Detect which cell encompasses the target text, then output its (X, Y) center coordinate. 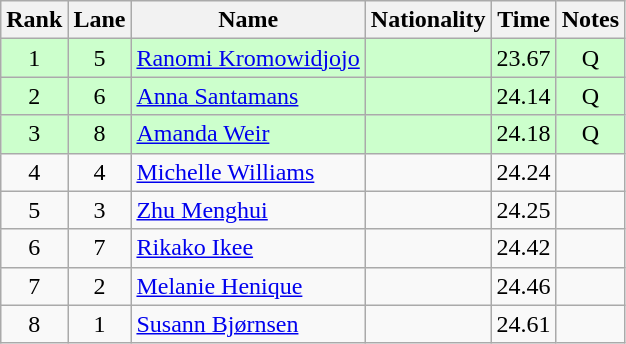
24.61 (524, 324)
24.46 (524, 286)
24.42 (524, 248)
Nationality (428, 20)
24.25 (524, 210)
Rikako Ikee (248, 248)
24.14 (524, 96)
Lane (100, 20)
Zhu Menghui (248, 210)
24.24 (524, 172)
Melanie Henique (248, 286)
Susann Bjørnsen (248, 324)
23.67 (524, 58)
24.18 (524, 134)
Name (248, 20)
Amanda Weir (248, 134)
Time (524, 20)
Rank (34, 20)
Ranomi Kromowidjojo (248, 58)
Notes (590, 20)
Michelle Williams (248, 172)
Anna Santamans (248, 96)
